Scan for the cell matching the given text and deliver its (x, y) coordinate at center. 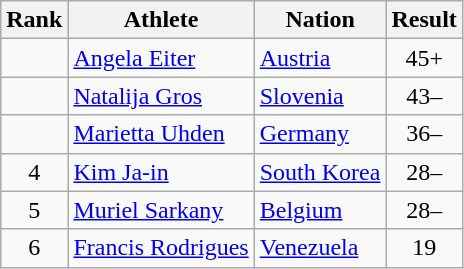
Angela Eiter (161, 58)
Belgium (320, 210)
South Korea (320, 172)
Rank (34, 20)
Slovenia (320, 96)
45+ (424, 58)
Athlete (161, 20)
5 (34, 210)
4 (34, 172)
Natalija Gros (161, 96)
43– (424, 96)
6 (34, 248)
Result (424, 20)
Kim Ja-in (161, 172)
Germany (320, 134)
Venezuela (320, 248)
19 (424, 248)
Francis Rodrigues (161, 248)
36– (424, 134)
Muriel Sarkany (161, 210)
Austria (320, 58)
Nation (320, 20)
Marietta Uhden (161, 134)
